Find where the given text appears and provide that cell's center as (X, Y) coordinate. 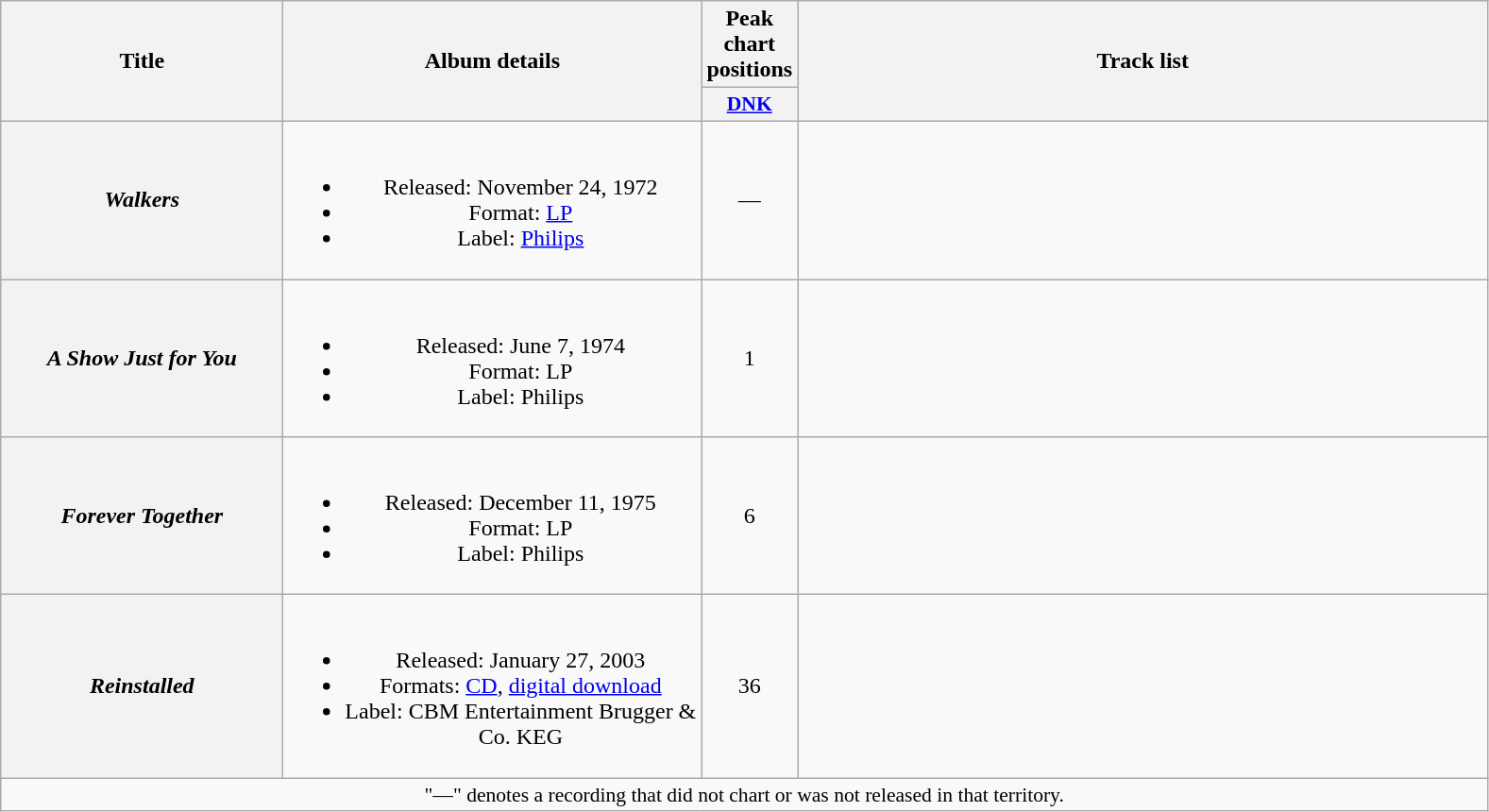
Walkers (142, 200)
Track list (1142, 61)
A Show Just for You (142, 359)
Title (142, 61)
DNK (750, 105)
Album details (493, 61)
Released: January 27, 2003Formats: CD, digital downloadLabel: CBM Entertainment Brugger & Co. KEG (493, 686)
Released: June 7, 1974Format: LPLabel: Philips (493, 359)
Released: November 24, 1972Format: LPLabel: Philips (493, 200)
Reinstalled (142, 686)
Released: December 11, 1975Format: LPLabel: Philips (493, 516)
Peak chart positions (750, 44)
6 (750, 516)
"—" denotes a recording that did not chart or was not released in that territory. (744, 795)
Forever Together (142, 516)
36 (750, 686)
1 (750, 359)
— (750, 200)
